For the text-containing cell, return its midpoint in (X, Y) coordinate format. 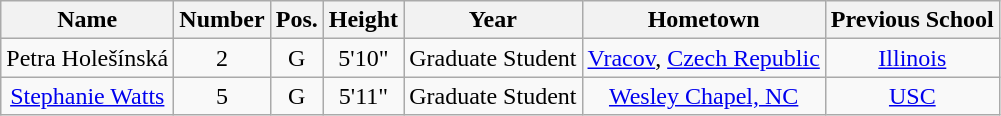
Stephanie Watts (88, 96)
Vracov, Czech Republic (704, 58)
Name (88, 20)
Hometown (704, 20)
Number (222, 20)
2 (222, 58)
5'11" (363, 96)
Petra Holešínská (88, 58)
5 (222, 96)
USC (912, 96)
Illinois (912, 58)
Wesley Chapel, NC (704, 96)
Pos. (296, 20)
5'10" (363, 58)
Height (363, 20)
Year (493, 20)
Previous School (912, 20)
